Output the [X, Y] coordinate of the center of the cell containing the given text.  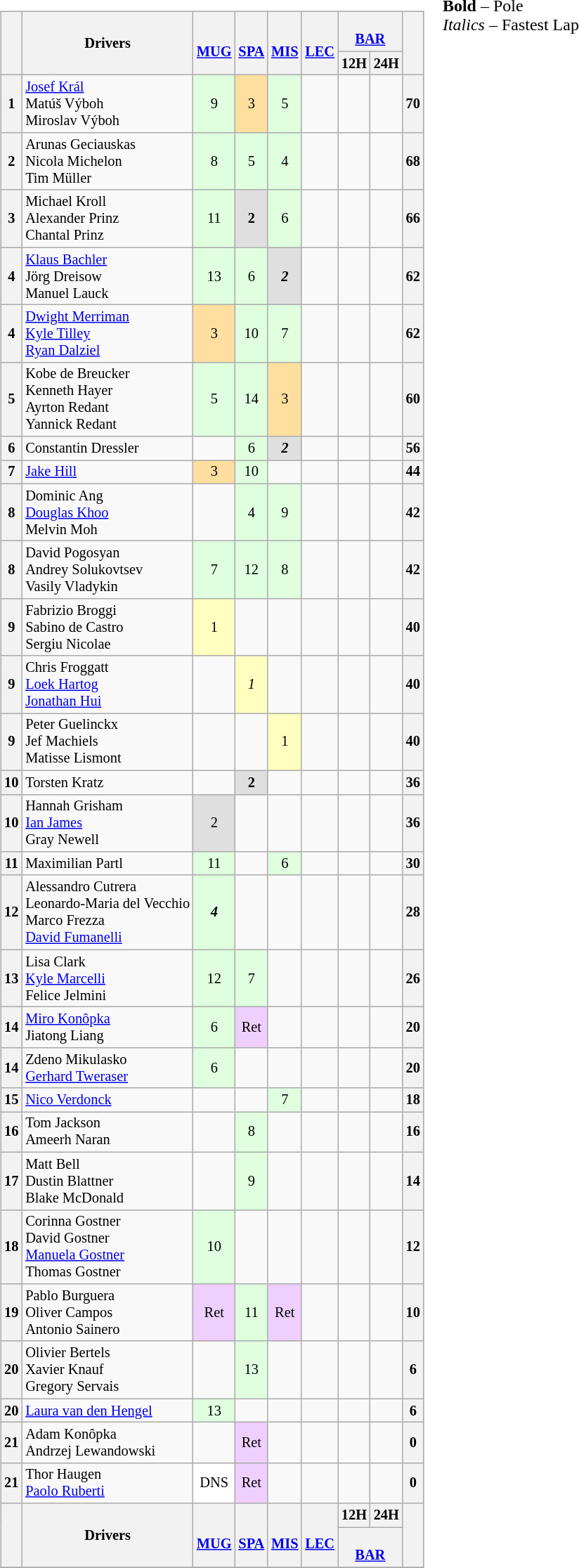
68 [413, 162]
Miro Konôpka Jiatong Liang [108, 1028]
Alessandro Cutrera Leonardo-Maria del Vecchio Marco Frezza David Fumanelli [108, 912]
17 [11, 1181]
70 [413, 104]
DNS [214, 1483]
Zdeno Mikulasko Gerhard Tweraser [108, 1068]
David Pogosyan Andrey Solukovtsev Vasily Vladykin [108, 570]
28 [413, 912]
Corinna Gostner David Gostner Manuela Gostner Thomas Gostner [108, 1247]
Maximilian Partl [108, 864]
Dwight Merriman Kyle Tilley Ryan Dalziel [108, 334]
44 [413, 472]
Michael Kroll Alexander Prinz Chantal Prinz [108, 219]
Josef Král Matúš Výboh Miroslav Výboh [108, 104]
Kobe de Breucker Kenneth Hayer Ayrton Redant Yannick Redant [108, 399]
Jake Hill [108, 472]
56 [413, 448]
Hannah Grisham Ian James Gray Newell [108, 823]
26 [413, 978]
Matt Bell Dustin Blattner Blake McDonald [108, 1181]
Arunas Geciauskas Nicola Michelon Tim Müller [108, 162]
Nico Verdonck [108, 1100]
Peter Guelinckx Jef Machiels Matisse Lismont [108, 742]
Pablo Burguera Oliver Campos Antonio Sainero [108, 1313]
Constantin Dressler [108, 448]
Laura van den Hengel [108, 1411]
Lisa Clark Kyle Marcelli Felice Jelmini [108, 978]
Thor Haugen Paolo Ruberti [108, 1483]
Torsten Kratz [108, 782]
30 [413, 864]
19 [11, 1313]
Olivier Bertels Xavier Knauf Gregory Servais [108, 1370]
Tom Jackson Ameerh Naran [108, 1132]
Fabrizio Broggi Sabino de Castro Sergiu Nicolae [108, 628]
Dominic Ang Douglas Khoo Melvin Moh [108, 512]
66 [413, 219]
15 [11, 1100]
Chris Froggatt Loek Hartog Jonathan Hui [108, 685]
Klaus Bachler Jörg Dreisow Manuel Lauck [108, 276]
60 [413, 399]
Adam Konôpka Andrzej Lewandowski [108, 1443]
